Pinpoint the cell where the given text exists, returning its [X, Y] midpoint coordinate. 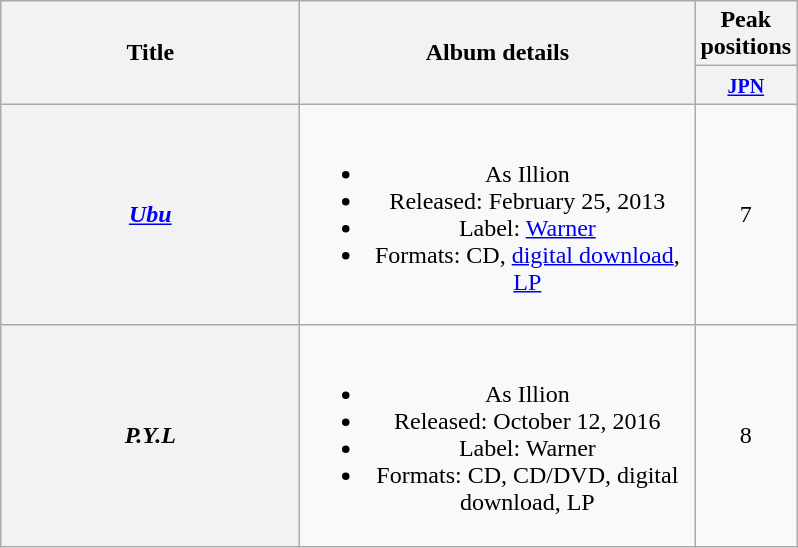
As IllionReleased: February 25, 2013Label: WarnerFormats: CD, digital download, LP [498, 214]
7 [746, 214]
Album details [498, 52]
8 [746, 436]
P.Y.L [150, 436]
Title [150, 52]
Peak positions [746, 34]
As IllionReleased: October 12, 2016Label: WarnerFormats: CD, CD/DVD, digital download, LP [498, 436]
Ubu [150, 214]
JPN [746, 85]
